Search for the cell housing the specified text and yield its (x, y) center coordinate. 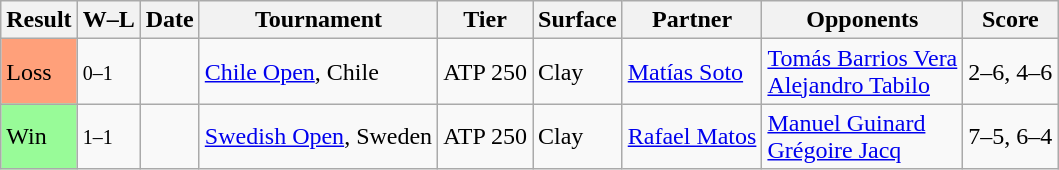
Result (39, 20)
2–6, 4–6 (1010, 72)
Loss (39, 72)
Tier (486, 20)
W–L (108, 20)
Tomás Barrios Vera Alejandro Tabilo (862, 72)
0–1 (108, 72)
Manuel Guinard Grégoire Jacq (862, 136)
Swedish Open, Sweden (318, 136)
Matías Soto (692, 72)
Score (1010, 20)
Opponents (862, 20)
1–1 (108, 136)
Date (170, 20)
Partner (692, 20)
Chile Open, Chile (318, 72)
Win (39, 136)
7–5, 6–4 (1010, 136)
Rafael Matos (692, 136)
Tournament (318, 20)
Surface (577, 20)
